Identify which cell holds the provided text, then report its (X, Y) central coordinate. 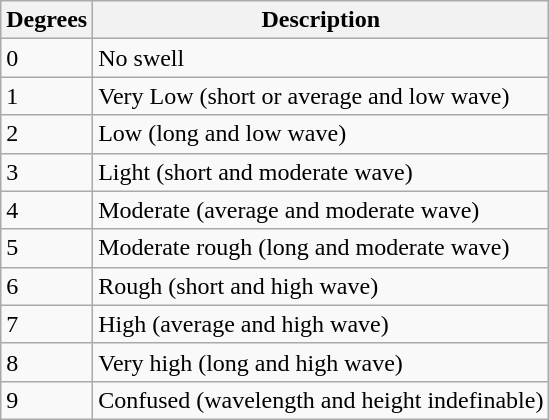
Moderate (average and moderate wave) (321, 210)
Low (long and low wave) (321, 134)
High (average and high wave) (321, 324)
4 (47, 210)
Moderate rough (long and moderate wave) (321, 248)
1 (47, 96)
0 (47, 58)
8 (47, 362)
Very high (long and high wave) (321, 362)
Confused (wavelength and height indefinable) (321, 400)
Very Low (short or average and low wave) (321, 96)
2 (47, 134)
Description (321, 20)
7 (47, 324)
Degrees (47, 20)
6 (47, 286)
Rough (short and high wave) (321, 286)
5 (47, 248)
3 (47, 172)
9 (47, 400)
Light (short and moderate wave) (321, 172)
No swell (321, 58)
